Identify which cell holds the provided text, then report its [x, y] central coordinate. 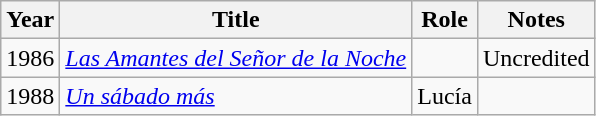
Las Amantes del Señor de la Noche [236, 58]
Year [30, 20]
Lucía [445, 96]
Uncredited [536, 58]
1988 [30, 96]
1986 [30, 58]
Notes [536, 20]
Un sábado más [236, 96]
Role [445, 20]
Title [236, 20]
